From the cell containing the given text, extract its center point as [X, Y] coordinate. 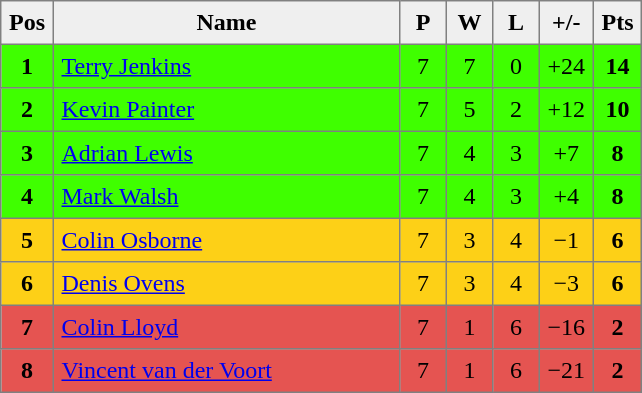
Adrian Lewis [226, 153]
10 [617, 110]
+4 [566, 197]
14 [617, 66]
Pts [617, 23]
Terry Jenkins [226, 66]
−21 [566, 371]
Colin Osborne [226, 240]
L [516, 23]
Vincent van der Voort [226, 371]
+7 [566, 153]
+24 [566, 66]
0 [516, 66]
+12 [566, 110]
Pos [27, 23]
Mark Walsh [226, 197]
−1 [566, 240]
P [423, 23]
W [469, 23]
+/- [566, 23]
Denis Ovens [226, 284]
Kevin Painter [226, 110]
Colin Lloyd [226, 327]
−3 [566, 284]
−16 [566, 327]
Name [226, 23]
